Identify which cell holds the provided text, then report its (x, y) central coordinate. 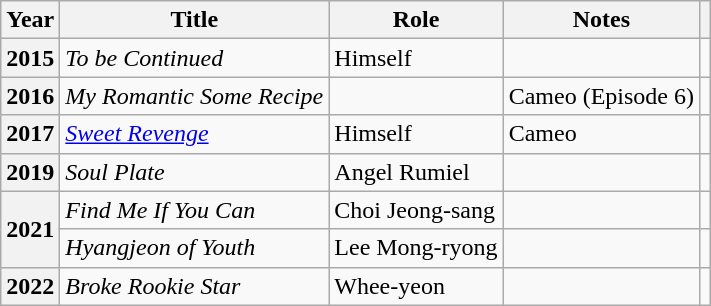
Angel Rumiel (416, 172)
Choi Jeong-sang (416, 210)
To be Continued (194, 58)
2022 (30, 286)
2021 (30, 229)
Cameo (Episode 6) (601, 96)
Find Me If You Can (194, 210)
Broke Rookie Star (194, 286)
Whee-yeon (416, 286)
Notes (601, 20)
Role (416, 20)
Year (30, 20)
Lee Mong-ryong (416, 248)
Sweet Revenge (194, 134)
Soul Plate (194, 172)
2019 (30, 172)
Hyangjeon of Youth (194, 248)
My Romantic Some Recipe (194, 96)
2016 (30, 96)
2015 (30, 58)
Cameo (601, 134)
2017 (30, 134)
Title (194, 20)
